Return (X, Y) of the center of cell containing provided text 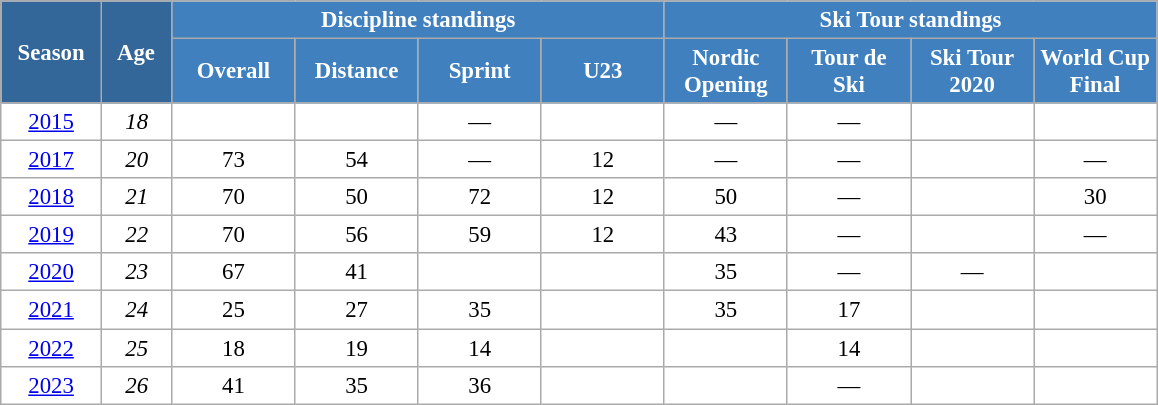
2020 (52, 273)
Distance (356, 72)
22 (136, 235)
2023 (52, 385)
23 (136, 273)
59 (480, 235)
Age (136, 52)
26 (136, 385)
17 (848, 310)
21 (136, 197)
24 (136, 310)
27 (356, 310)
30 (1096, 197)
Season (52, 52)
19 (356, 348)
Ski Tour standings (910, 20)
Tour deSki (848, 72)
Sprint (480, 72)
67 (234, 273)
Overall (234, 72)
20 (136, 160)
NordicOpening (726, 72)
2022 (52, 348)
73 (234, 160)
Ski Tour2020 (972, 72)
Discipline standings (418, 20)
72 (480, 197)
56 (356, 235)
U23 (602, 72)
2019 (52, 235)
54 (356, 160)
2015 (52, 122)
2018 (52, 197)
43 (726, 235)
2017 (52, 160)
36 (480, 385)
World CupFinal (1096, 72)
2021 (52, 310)
